Pinpoint the cell where the given text exists, returning its [X, Y] midpoint coordinate. 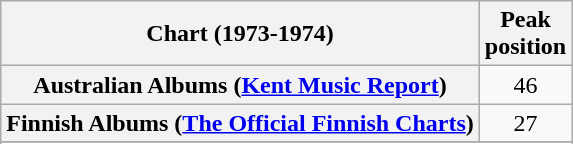
27 [525, 123]
Chart (1973-1974) [240, 34]
46 [525, 85]
Finnish Albums (The Official Finnish Charts) [240, 123]
Peakposition [525, 34]
Australian Albums (Kent Music Report) [240, 85]
